Capture the cell that displays the provided text and extract its (x, y) central coordinate. 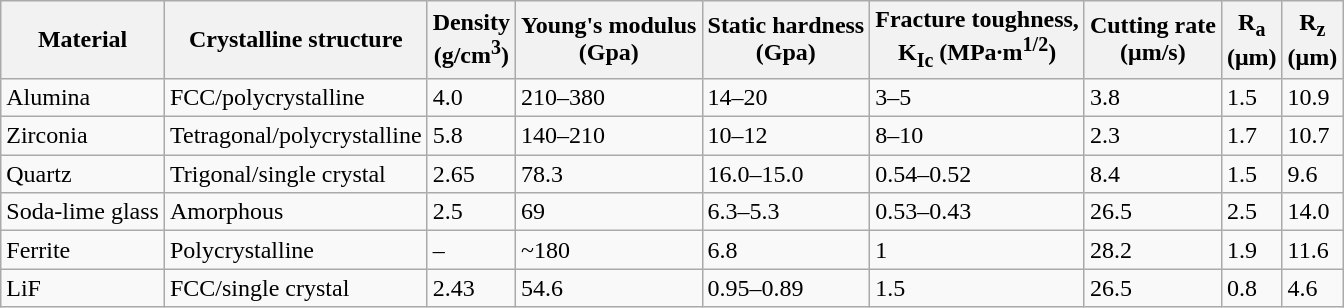
3–5 (978, 98)
Polycrystalline (296, 250)
0.95–0.89 (786, 288)
Crystalline structure (296, 40)
4.6 (1312, 288)
Zirconia (83, 136)
Quartz (83, 174)
8.4 (1152, 174)
Fracture toughness, KIc (MPa·m1/2) (978, 40)
2.43 (471, 288)
Amorphous (296, 212)
0.54–0.52 (978, 174)
0.53–0.43 (978, 212)
Material (83, 40)
Tetragonal/polycrystalline (296, 136)
14–20 (786, 98)
54.6 (609, 288)
~180 (609, 250)
FCC/polycrystalline (296, 98)
Trigonal/single crystal (296, 174)
5.8 (471, 136)
4.0 (471, 98)
FCC/single crystal (296, 288)
Ra (μm) (1252, 40)
10.7 (1312, 136)
Young's modulus (Gpa) (609, 40)
Cutting rate (μm/s) (1152, 40)
1.7 (1252, 136)
0.8 (1252, 288)
1 (978, 250)
Ferrite (83, 250)
1.9 (1252, 250)
10.9 (1312, 98)
Rz (μm) (1312, 40)
28.2 (1152, 250)
3.8 (1152, 98)
6.8 (786, 250)
78.3 (609, 174)
2.3 (1152, 136)
14.0 (1312, 212)
Soda-lime glass (83, 212)
Density (g/cm3) (471, 40)
11.6 (1312, 250)
2.65 (471, 174)
10–12 (786, 136)
8–10 (978, 136)
LiF (83, 288)
– (471, 250)
69 (609, 212)
140–210 (609, 136)
Static hardness (Gpa) (786, 40)
16.0–15.0 (786, 174)
9.6 (1312, 174)
210–380 (609, 98)
Alumina (83, 98)
6.3–5.3 (786, 212)
